Scan for the cell matching the given text and deliver its [X, Y] coordinate at center. 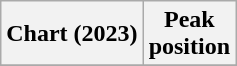
Peakposition [189, 34]
Chart (2023) [72, 34]
